From the cell containing the given text, extract its center point as [x, y] coordinate. 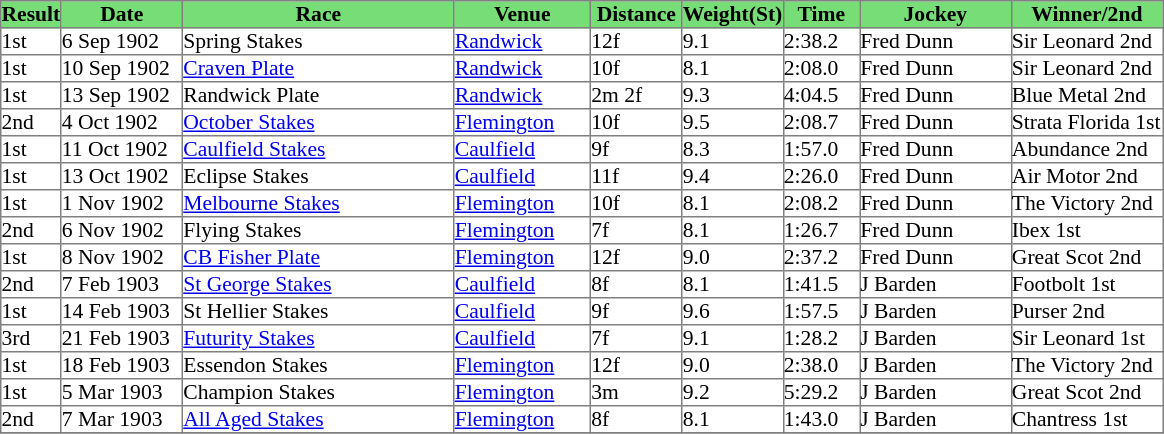
11f [637, 176]
7 Feb 1903 [122, 284]
Date [122, 14]
9.3 [732, 96]
2:26.0 [821, 176]
9.5 [732, 122]
1:57.5 [821, 312]
All Aged Stakes [319, 420]
Flying Stakes [319, 230]
13 Oct 1902 [122, 176]
2:38.0 [821, 366]
2:37.2 [821, 258]
13 Sep 1902 [122, 96]
6 Sep 1902 [122, 42]
21 Feb 1903 [122, 338]
4 Oct 1902 [122, 122]
Abundance 2nd [1087, 150]
5 Mar 1903 [122, 392]
2m 2f [637, 96]
Eclipse Stakes [319, 176]
3rd [31, 338]
Distance [637, 14]
11 Oct 1902 [122, 150]
5:29.2 [821, 392]
Strata Florida 1st [1087, 122]
1:41.5 [821, 284]
Caulfield Stakes [319, 150]
9.4 [732, 176]
Purser 2nd [1087, 312]
Blue Metal 2nd [1087, 96]
8 Nov 1902 [122, 258]
2:08.7 [821, 122]
Result [31, 14]
Jockey [936, 14]
Futurity Stakes [319, 338]
Race [319, 14]
3m [637, 392]
St Hellier Stakes [319, 312]
Essendon Stakes [319, 366]
2:38.2 [821, 42]
10 Sep 1902 [122, 68]
7 Mar 1903 [122, 420]
14 Feb 1903 [122, 312]
St George Stakes [319, 284]
2:08.0 [821, 68]
8.3 [732, 150]
Randwick Plate [319, 96]
1:28.2 [821, 338]
9.2 [732, 392]
9.6 [732, 312]
2:08.2 [821, 204]
1 Nov 1902 [122, 204]
Venue [522, 14]
Winner/2nd [1087, 14]
6 Nov 1902 [122, 230]
Melbourne Stakes [319, 204]
Ibex 1st [1087, 230]
Chantress 1st [1087, 420]
CB Fisher Plate [319, 258]
4:04.5 [821, 96]
Craven Plate [319, 68]
Spring Stakes [319, 42]
Time [821, 14]
1:57.0 [821, 150]
1:43.0 [821, 420]
Air Motor 2nd [1087, 176]
October Stakes [319, 122]
Champion Stakes [319, 392]
Footbolt 1st [1087, 284]
Sir Leonard 1st [1087, 338]
Weight(St) [732, 14]
1:26.7 [821, 230]
18 Feb 1903 [122, 366]
